Extract the (X, Y) coordinate from the center of the cell holding the provided text.  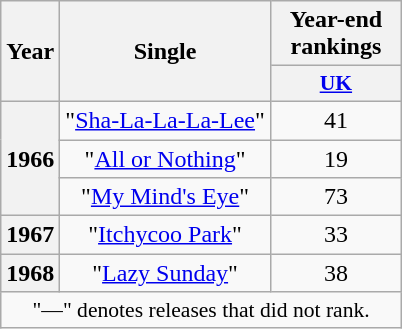
"Itchycoo Park" (166, 235)
"My Mind's Eye" (166, 197)
UK (336, 84)
"—" denotes releases that did not rank. (202, 310)
Year (30, 52)
1966 (30, 158)
1968 (30, 273)
Single (166, 52)
"Sha-La-La-La-Lee" (166, 120)
73 (336, 197)
41 (336, 120)
38 (336, 273)
Year-end rankings (336, 34)
1967 (30, 235)
"All or Nothing" (166, 159)
19 (336, 159)
"Lazy Sunday" (166, 273)
33 (336, 235)
